Capture the cell that displays the provided text and extract its [X, Y] central coordinate. 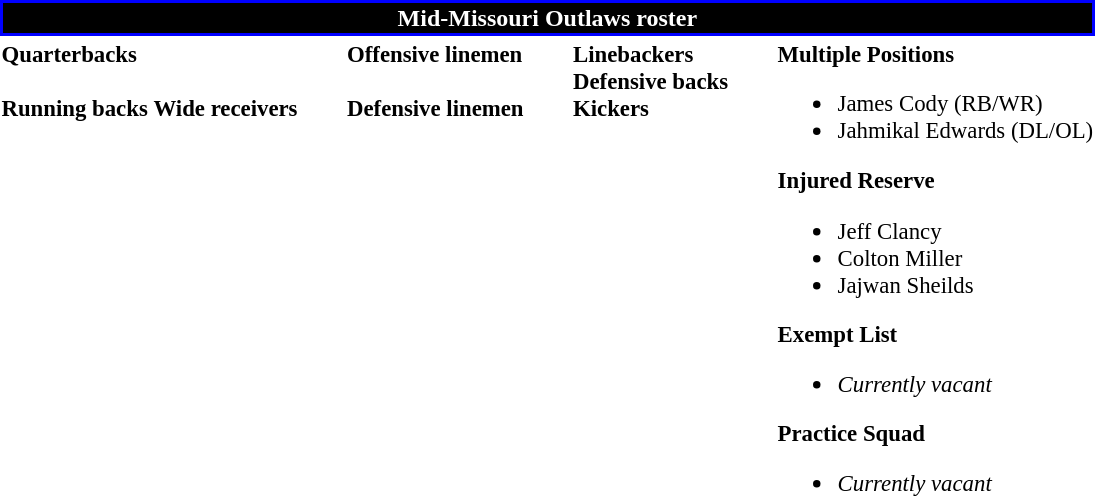
Mid-Missouri Outlaws roster [548, 18]
